Return the [X, Y] coordinate for the center point of the cell that contains the specified text.  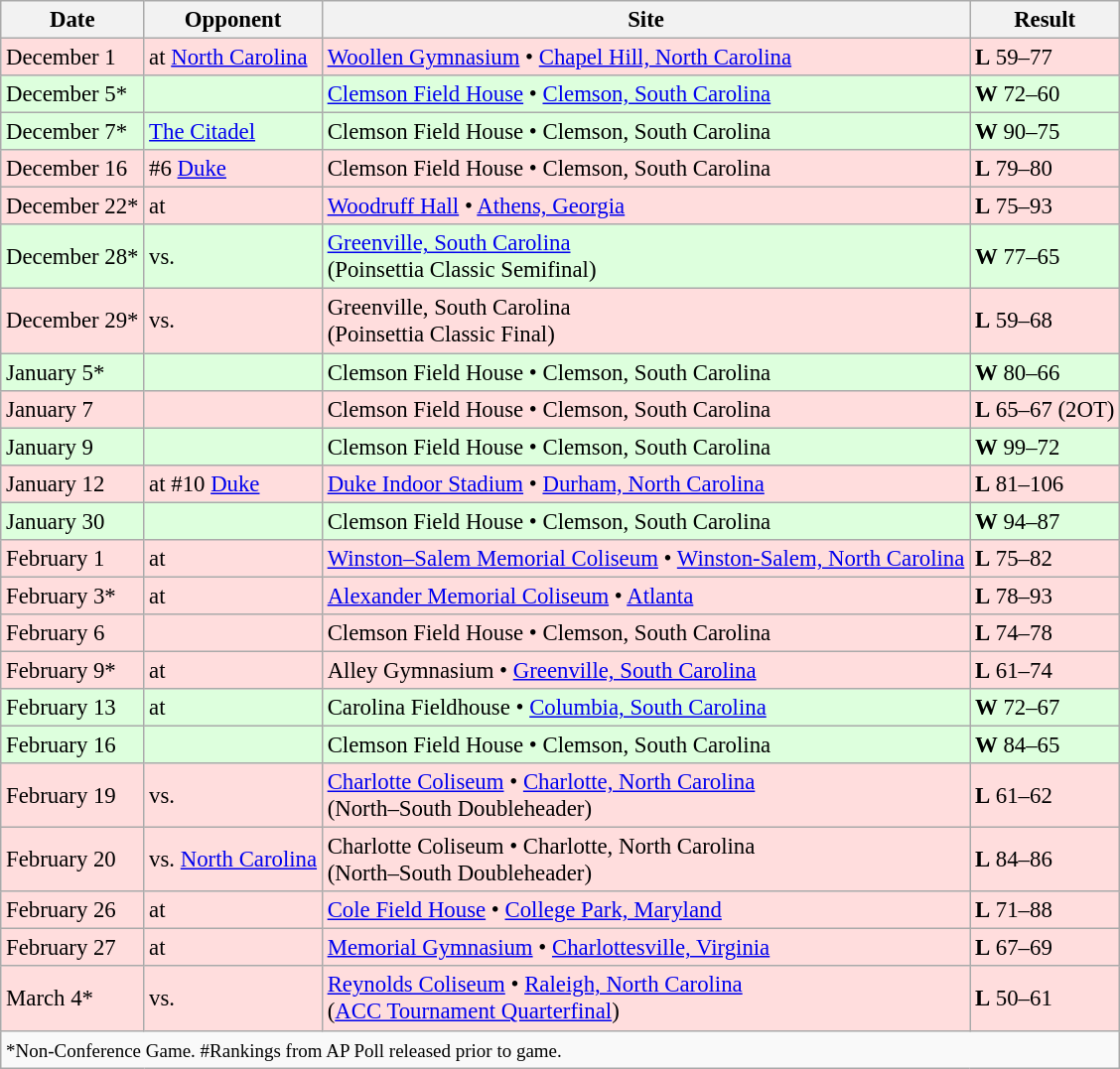
Date [72, 20]
L 84–86 [1045, 860]
February 26 [72, 910]
The Citadel [233, 132]
Reynolds Coliseum • Raleigh, North Carolina(ACC Tournament Quarterfinal) [645, 999]
W 99–72 [1045, 447]
W 90–75 [1045, 132]
February 27 [72, 948]
W 77–65 [1045, 256]
December 5* [72, 94]
at North Carolina [233, 58]
Carolina Fieldhouse • Columbia, South Carolina [645, 708]
Alley Gymnasium • Greenville, South Carolina [645, 670]
vs. North Carolina [233, 860]
Opponent [233, 20]
L 61–62 [1045, 796]
February 9* [72, 670]
L 74–78 [1045, 633]
L 67–69 [1045, 948]
January 12 [72, 483]
L 75–82 [1045, 559]
February 3* [72, 596]
L 59–77 [1045, 58]
Woodruff Hall • Athens, Georgia [645, 206]
Site [645, 20]
Memorial Gymnasium • Charlottesville, Virginia [645, 948]
February 16 [72, 745]
December 7* [72, 132]
W 94–87 [1045, 521]
L 50–61 [1045, 999]
February 13 [72, 708]
January 7 [72, 409]
W 84–65 [1045, 745]
January 30 [72, 521]
L 79–80 [1045, 169]
December 22* [72, 206]
March 4* [72, 999]
L 71–88 [1045, 910]
W 72–60 [1045, 94]
Greenville, South Carolina(Poinsettia Classic Semifinal) [645, 256]
*Non-Conference Game. #Rankings from AP Poll released prior to game. [560, 1049]
December 16 [72, 169]
January 9 [72, 447]
January 5* [72, 372]
December 29* [72, 322]
#6 Duke [233, 169]
Winston–Salem Memorial Coliseum • Winston-Salem, North Carolina [645, 559]
Greenville, South Carolina(Poinsettia Classic Final) [645, 322]
Cole Field House • College Park, Maryland [645, 910]
L 78–93 [1045, 596]
February 6 [72, 633]
Result [1045, 20]
W 80–66 [1045, 372]
Alexander Memorial Coliseum • Atlanta [645, 596]
December 1 [72, 58]
December 28* [72, 256]
February 1 [72, 559]
L 59–68 [1045, 322]
February 19 [72, 796]
L 75–93 [1045, 206]
L 61–74 [1045, 670]
W 72–67 [1045, 708]
Woollen Gymnasium • Chapel Hill, North Carolina [645, 58]
February 20 [72, 860]
Duke Indoor Stadium • Durham, North Carolina [645, 483]
at #10 Duke [233, 483]
L 65–67 (2OT) [1045, 409]
L 81–106 [1045, 483]
